Return the (X, Y) coordinate for the center point of the cell that contains the specified text.  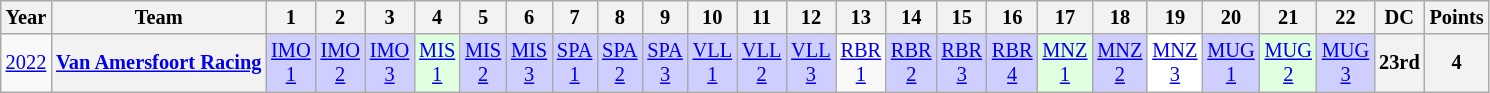
IMO2 (340, 63)
SPA2 (620, 63)
DC (1399, 17)
16 (1012, 17)
23rd (1399, 63)
Points (1457, 17)
7 (574, 17)
SPA1 (574, 63)
MIS3 (529, 63)
Van Amersfoort Racing (158, 63)
RBR2 (911, 63)
MIS2 (483, 63)
22 (1346, 17)
MNZ2 (1120, 63)
20 (1230, 17)
RBR1 (861, 63)
8 (620, 17)
MNZ1 (1064, 63)
5 (483, 17)
21 (1288, 17)
6 (529, 17)
IMO3 (390, 63)
MUG2 (1288, 63)
MUG3 (1346, 63)
Year (26, 17)
RBR4 (1012, 63)
MUG1 (1230, 63)
10 (712, 17)
15 (961, 17)
IMO1 (290, 63)
MIS1 (437, 63)
9 (664, 17)
MNZ3 (1174, 63)
2022 (26, 63)
1 (290, 17)
3 (390, 17)
19 (1174, 17)
RBR3 (961, 63)
11 (762, 17)
18 (1120, 17)
12 (810, 17)
14 (911, 17)
VLL2 (762, 63)
13 (861, 17)
17 (1064, 17)
SPA3 (664, 63)
2 (340, 17)
VLL1 (712, 63)
VLL3 (810, 63)
Team (158, 17)
